From the cell containing the given text, extract its center point as (x, y) coordinate. 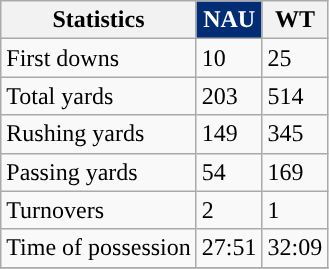
25 (295, 58)
Passing yards (99, 172)
149 (229, 134)
Time of possession (99, 248)
First downs (99, 58)
27:51 (229, 248)
Total yards (99, 96)
Turnovers (99, 210)
Statistics (99, 20)
Rushing yards (99, 134)
2 (229, 210)
NAU (229, 20)
169 (295, 172)
345 (295, 134)
203 (229, 96)
WT (295, 20)
514 (295, 96)
32:09 (295, 248)
10 (229, 58)
54 (229, 172)
1 (295, 210)
